Scan for the cell matching the given text and deliver its (X, Y) coordinate at center. 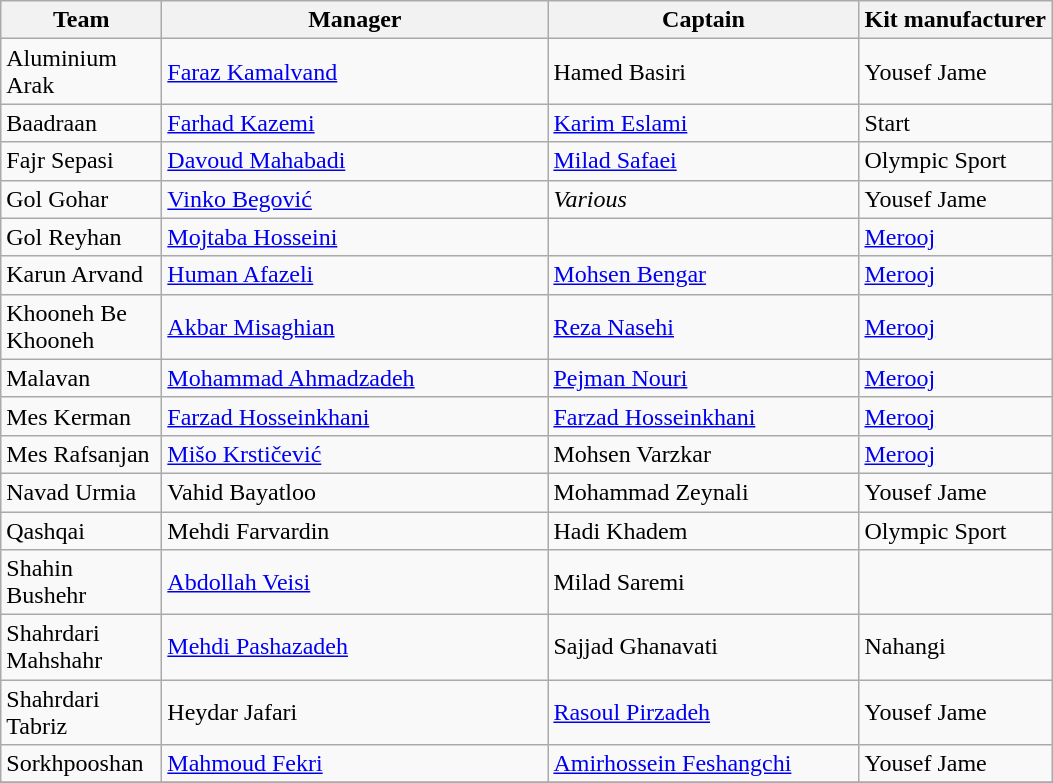
Abdollah Veisi (355, 582)
Various (704, 199)
Rasoul Pirzadeh (704, 712)
Faraz Kamalvand (355, 72)
Nahangi (956, 648)
Khooneh Be Khooneh (82, 326)
Gol Reyhan (82, 237)
Manager (355, 20)
Mes Rafsanjan (82, 454)
Mojtaba Hosseini (355, 237)
Aluminium Arak (82, 72)
Qashqai (82, 531)
Shahin Bushehr (82, 582)
Fajr Sepasi (82, 161)
Mes Kerman (82, 416)
Shahrdari Mahshahr (82, 648)
Hamed Basiri (704, 72)
Mehdi Farvardin (355, 531)
Mohsen Varzkar (704, 454)
Mehdi Pashazadeh (355, 648)
Karun Arvand (82, 275)
Karim Eslami (704, 123)
Heydar Jafari (355, 712)
Reza Nasehi (704, 326)
Human Afazeli (355, 275)
Mohsen Bengar (704, 275)
Hadi Khadem (704, 531)
Farhad Kazemi (355, 123)
Akbar Misaghian (355, 326)
Shahrdari Tabriz (82, 712)
Navad Urmia (82, 492)
Sorkhpooshan (82, 764)
Milad Safaei (704, 161)
Davoud Mahabadi (355, 161)
Mohammad Ahmadzadeh (355, 378)
Captain (704, 20)
Malavan (82, 378)
Mahmoud Fekri (355, 764)
Team (82, 20)
Mohammad Zeynali (704, 492)
Sajjad Ghanavati (704, 648)
Amirhossein Feshangchi (704, 764)
Kit manufacturer (956, 20)
Pejman Nouri (704, 378)
Start (956, 123)
Gol Gohar (82, 199)
Mišo Krstičević (355, 454)
Vinko Begović (355, 199)
Vahid Bayatloo (355, 492)
Baadraan (82, 123)
Milad Saremi (704, 582)
